Return [X, Y] of the center of cell containing provided text 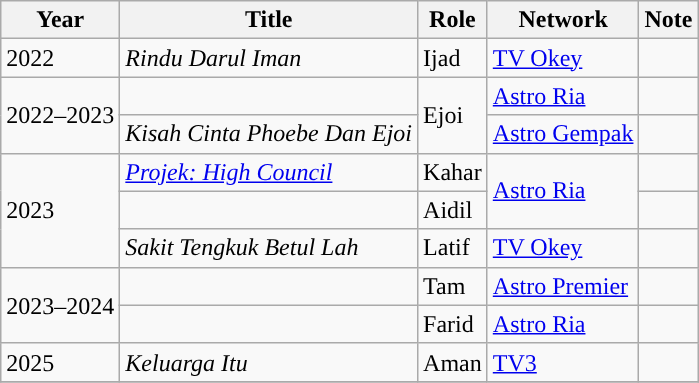
Ejoi [453, 115]
Note [668, 20]
Year [60, 20]
Role [453, 20]
Latif [453, 248]
2022 [60, 58]
2023–2024 [60, 305]
Keluarga Itu [269, 362]
Sakit Tengkuk Betul Lah [269, 248]
Farid [453, 324]
Aidil [453, 210]
Network [563, 20]
Astro Gempak [563, 134]
Kisah Cinta Phoebe Dan Ejoi [269, 134]
Ijad [453, 58]
2022–2023 [60, 115]
Kahar [453, 172]
Tam [453, 286]
Aman [453, 362]
2023 [60, 210]
Projek: High Council [269, 172]
2025 [60, 362]
Astro Premier [563, 286]
TV3 [563, 362]
Title [269, 20]
Rindu Darul Iman [269, 58]
